For the text-containing cell, return its midpoint in [x, y] coordinate format. 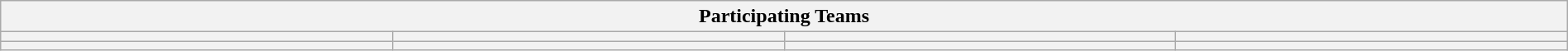
Participating Teams [784, 16]
